Determine the (X, Y) coordinate at the center of the cell enclosing the given text.  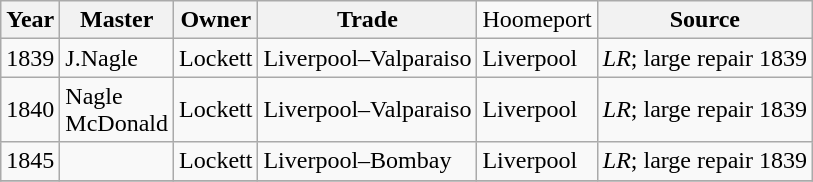
1845 (30, 161)
Year (30, 20)
Hoomeport (537, 20)
Master (117, 20)
Trade (368, 20)
NagleMcDonald (117, 110)
1840 (30, 110)
Source (704, 20)
Owner (216, 20)
1839 (30, 58)
Liverpool–Bombay (368, 161)
J.Nagle (117, 58)
